Output the [X, Y] coordinate of the center of the cell containing the given text.  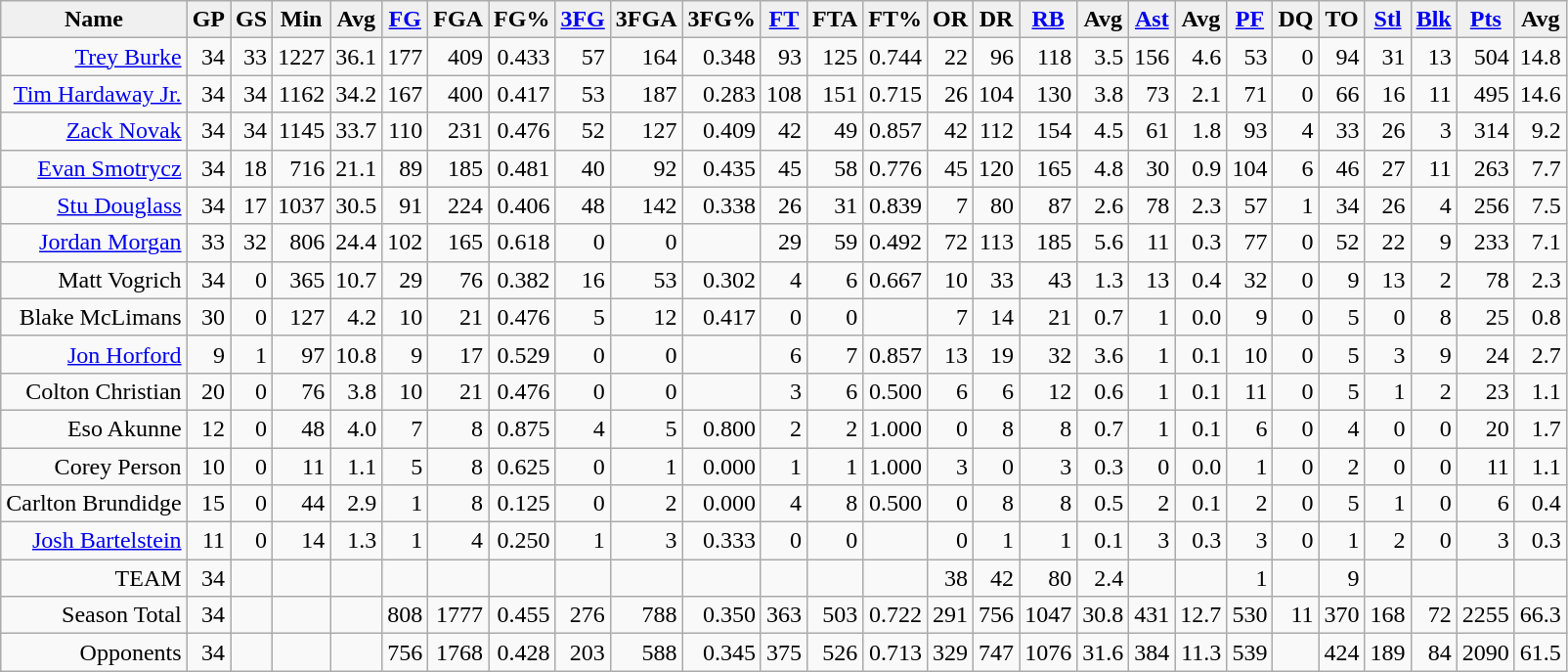
FG [405, 20]
788 [646, 615]
189 [1388, 652]
Trey Burke [94, 57]
FT [784, 20]
4.5 [1103, 131]
1768 [458, 652]
1227 [301, 57]
14.8 [1541, 57]
503 [835, 615]
7.5 [1541, 205]
1777 [458, 615]
23 [1486, 391]
113 [997, 243]
0.715 [895, 94]
14.6 [1541, 94]
FT% [895, 20]
4.2 [356, 317]
177 [405, 57]
34.2 [356, 94]
1.7 [1541, 428]
GS [252, 20]
0.125 [522, 504]
44 [301, 504]
PF [1249, 20]
36.1 [356, 57]
1145 [301, 131]
2255 [1486, 615]
0.283 [721, 94]
66 [1341, 94]
OR [950, 20]
43 [1048, 280]
87 [1048, 205]
0.455 [522, 615]
58 [835, 168]
142 [646, 205]
0.529 [522, 354]
3.5 [1103, 57]
97 [301, 354]
0.428 [522, 652]
Blk [1433, 20]
156 [1152, 57]
431 [1152, 615]
2.4 [1103, 578]
276 [583, 615]
Josh Bartelstein [94, 541]
370 [1341, 615]
66.3 [1541, 615]
84 [1433, 652]
716 [301, 168]
263 [1486, 168]
167 [405, 94]
0.618 [522, 243]
0.406 [522, 205]
504 [1486, 57]
363 [784, 615]
Stl [1388, 20]
0.722 [895, 615]
0.333 [721, 541]
0.713 [895, 652]
27 [1388, 168]
Tim Hardaway Jr. [94, 94]
40 [583, 168]
384 [1152, 652]
3FGA [646, 20]
TO [1341, 20]
19 [997, 354]
Evan Smotrycz [94, 168]
0.800 [721, 428]
1076 [1048, 652]
365 [301, 280]
120 [997, 168]
7.7 [1541, 168]
2.7 [1541, 354]
154 [1048, 131]
424 [1341, 652]
10.7 [356, 280]
4.6 [1200, 57]
2.9 [356, 504]
77 [1249, 243]
0.6 [1103, 391]
1047 [1048, 615]
21.1 [356, 168]
7.1 [1541, 243]
400 [458, 94]
Jon Horford [94, 354]
TEAM [94, 578]
0.350 [721, 615]
0.302 [721, 280]
Zack Novak [94, 131]
3.6 [1103, 354]
0.481 [522, 168]
1162 [301, 94]
806 [301, 243]
151 [835, 94]
61 [1152, 131]
0.435 [721, 168]
30.8 [1103, 615]
0.492 [895, 243]
530 [1249, 615]
3FG% [721, 20]
9.2 [1541, 131]
89 [405, 168]
291 [950, 615]
38 [950, 578]
526 [835, 652]
59 [835, 243]
233 [1486, 243]
24 [1486, 354]
31.6 [1103, 652]
GP [208, 20]
125 [835, 57]
0.348 [721, 57]
33.7 [356, 131]
0.8 [1541, 317]
2.1 [1200, 94]
409 [458, 57]
91 [405, 205]
4.8 [1103, 168]
46 [1341, 168]
25 [1486, 317]
0.345 [721, 652]
30.5 [356, 205]
0.5 [1103, 504]
539 [1249, 652]
5.6 [1103, 243]
RB [1048, 20]
11.3 [1200, 652]
0.839 [895, 205]
0.9 [1200, 168]
0.625 [522, 467]
0.875 [522, 428]
Corey Person [94, 467]
2090 [1486, 652]
61.5 [1541, 652]
224 [458, 205]
92 [646, 168]
Jordan Morgan [94, 243]
Carlton Brundidge [94, 504]
203 [583, 652]
2.6 [1103, 205]
Name [94, 20]
96 [997, 57]
808 [405, 615]
10.8 [356, 354]
164 [646, 57]
FGA [458, 20]
168 [1388, 615]
187 [646, 94]
3FG [583, 20]
73 [1152, 94]
314 [1486, 131]
18 [252, 168]
329 [950, 652]
588 [646, 652]
118 [1048, 57]
0.409 [721, 131]
375 [784, 652]
49 [835, 131]
0.433 [522, 57]
Colton Christian [94, 391]
108 [784, 94]
DQ [1296, 20]
Blake McLimans [94, 317]
495 [1486, 94]
256 [1486, 205]
0.250 [522, 541]
102 [405, 243]
15 [208, 504]
Eso Akunne [94, 428]
1.8 [1200, 131]
Min [301, 20]
Matt Vogrich [94, 280]
0.382 [522, 280]
231 [458, 131]
Opponents [94, 652]
0.744 [895, 57]
110 [405, 131]
12.7 [1200, 615]
Pts [1486, 20]
24.4 [356, 243]
Stu Douglass [94, 205]
130 [1048, 94]
0.667 [895, 280]
94 [1341, 57]
FTA [835, 20]
1037 [301, 205]
DR [997, 20]
71 [1249, 94]
0.338 [721, 205]
0.776 [895, 168]
FG% [522, 20]
Season Total [94, 615]
112 [997, 131]
4.0 [356, 428]
Ast [1152, 20]
747 [997, 652]
